Return (X, Y) of the center of cell containing provided text 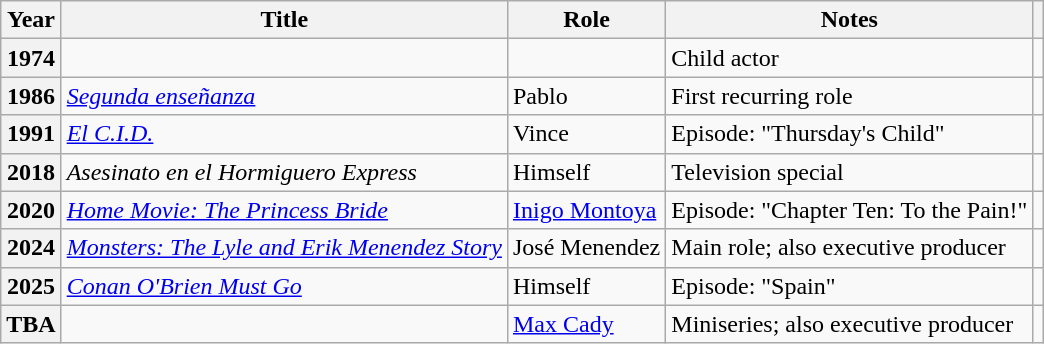
Episode: "Chapter Ten: To the Pain!" (850, 210)
1974 (31, 58)
Monsters: The Lyle and Erik Menendez Story (284, 248)
2024 (31, 248)
Asesinato en el Hormiguero Express (284, 172)
Segunda enseñanza (284, 96)
José Menendez (586, 248)
Inigo Montoya (586, 210)
Miniseries; also executive producer (850, 324)
1986 (31, 96)
Year (31, 20)
Notes (850, 20)
2018 (31, 172)
Episode: "Thursday's Child" (850, 134)
Title (284, 20)
Max Cady (586, 324)
Conan O'Brien Must Go (284, 286)
Child actor (850, 58)
Episode: "Spain" (850, 286)
2025 (31, 286)
First recurring role (850, 96)
Role (586, 20)
Pablo (586, 96)
Television special (850, 172)
Home Movie: The Princess Bride (284, 210)
1991 (31, 134)
TBA (31, 324)
Vince (586, 134)
2020 (31, 210)
El C.I.D. (284, 134)
Main role; also executive producer (850, 248)
